Return [X, Y] of the center of cell containing provided text 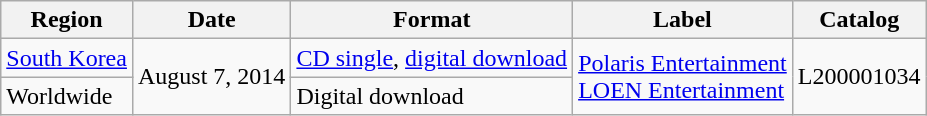
Catalog [859, 20]
Region [67, 20]
Worldwide [67, 96]
CD single, digital download [432, 58]
Digital download [432, 96]
Format [432, 20]
Polaris EntertainmentLOEN Entertainment [683, 77]
South Korea [67, 58]
Date [211, 20]
L200001034 [859, 77]
August 7, 2014 [211, 77]
Label [683, 20]
